Provide the [X, Y] coordinate of the cell's center where the given text is located.  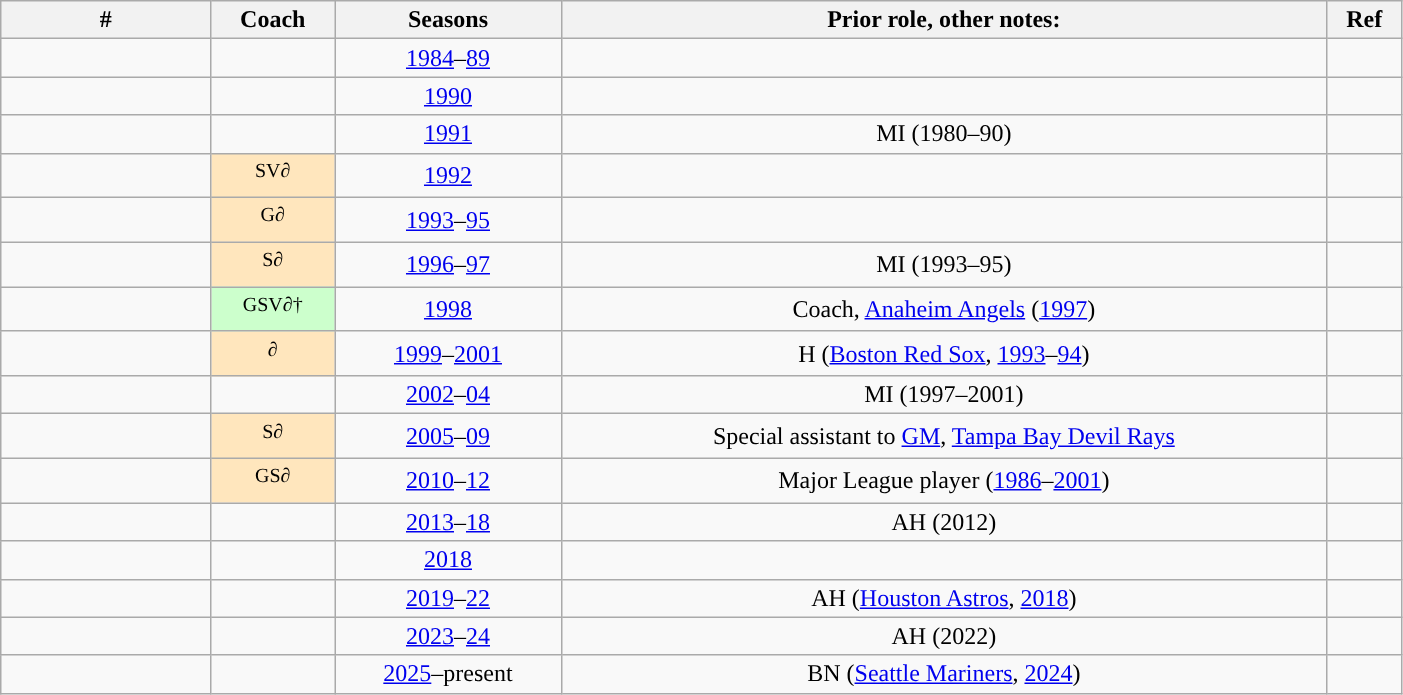
H (Boston Red Sox, 1993–94) [944, 354]
2013–18 [448, 522]
2025–present [448, 674]
2023–24 [448, 636]
MI (1980–90) [944, 134]
GSV∂† [273, 310]
1999–2001 [448, 354]
2019–22 [448, 598]
Ref [1364, 20]
Seasons [448, 20]
BN (Seattle Mariners, 2024) [944, 674]
1993–95 [448, 220]
Special assistant to GM, Tampa Bay Devil Rays [944, 436]
GS∂ [273, 480]
# [106, 20]
2018 [448, 560]
AH (2012) [944, 522]
AH (2022) [944, 636]
G∂ [273, 220]
2005–09 [448, 436]
Major League player (1986–2001) [944, 480]
1984–89 [448, 58]
2010–12 [448, 480]
MI (1997–2001) [944, 395]
AH (Houston Astros, 2018) [944, 598]
SV∂ [273, 176]
1991 [448, 134]
1998 [448, 310]
1990 [448, 96]
Coach [273, 20]
MI (1993–95) [944, 264]
1992 [448, 176]
2002–04 [448, 395]
Coach, Anaheim Angels (1997) [944, 310]
Prior role, other notes: [944, 20]
1996–97 [448, 264]
∂ [273, 354]
